Provide the (x, y) coordinate of the cell's center where the given text is located.  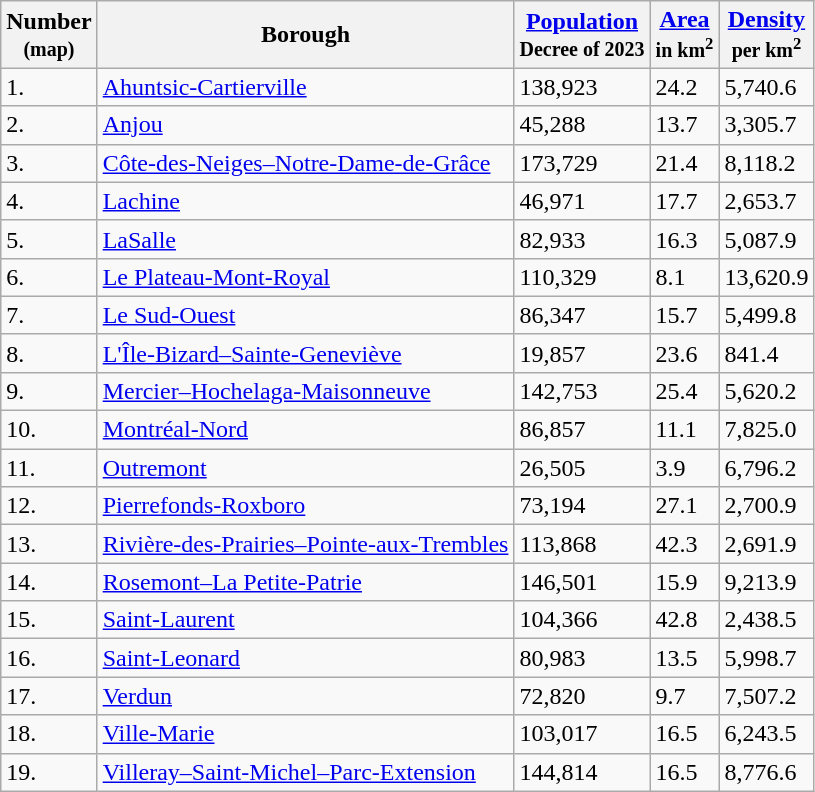
104,366 (582, 620)
110,329 (582, 277)
17.7 (684, 201)
27.1 (684, 506)
Lachine (306, 201)
9.7 (684, 696)
9,213.9 (766, 582)
2,700.9 (766, 506)
Le Plateau-Mont-Royal (306, 277)
23.6 (684, 353)
14. (49, 582)
841.4 (766, 353)
15. (49, 620)
12. (49, 506)
146,501 (582, 582)
Montréal-Nord (306, 430)
45,288 (582, 125)
138,923 (582, 87)
8. (49, 353)
7. (49, 315)
1. (49, 87)
21.4 (684, 163)
Le Sud-Ouest (306, 315)
142,753 (582, 391)
Anjou (306, 125)
3. (49, 163)
6. (49, 277)
11.1 (684, 430)
13,620.9 (766, 277)
Saint-Leonard (306, 658)
19. (49, 772)
25.4 (684, 391)
Ahuntsic-Cartierville (306, 87)
5,740.6 (766, 87)
2,691.9 (766, 544)
86,857 (582, 430)
Ville-Marie (306, 734)
Density per km2 (766, 34)
7,825.0 (766, 430)
8,118.2 (766, 163)
Population Decree of 2023 (582, 34)
11. (49, 468)
72,820 (582, 696)
3.9 (684, 468)
2,438.5 (766, 620)
Villeray–Saint-Michel–Parc-Extension (306, 772)
8.1 (684, 277)
17. (49, 696)
L'Île-Bizard–Sainte-Geneviève (306, 353)
144,814 (582, 772)
5,087.9 (766, 239)
2,653.7 (766, 201)
13.5 (684, 658)
LaSalle (306, 239)
Borough (306, 34)
13.7 (684, 125)
4. (49, 201)
82,933 (582, 239)
10. (49, 430)
5. (49, 239)
Area in km2 (684, 34)
86,347 (582, 315)
5,998.7 (766, 658)
6,796.2 (766, 468)
3,305.7 (766, 125)
Pierrefonds-Roxboro (306, 506)
46,971 (582, 201)
15.7 (684, 315)
113,868 (582, 544)
19,857 (582, 353)
15.9 (684, 582)
24.2 (684, 87)
6,243.5 (766, 734)
9. (49, 391)
73,194 (582, 506)
18. (49, 734)
42.3 (684, 544)
42.8 (684, 620)
16. (49, 658)
2. (49, 125)
Saint-Laurent (306, 620)
8,776.6 (766, 772)
Verdun (306, 696)
Outremont (306, 468)
13. (49, 544)
80,983 (582, 658)
5,499.8 (766, 315)
173,729 (582, 163)
26,505 (582, 468)
Côte-des-Neiges–Notre-Dame-de-Grâce (306, 163)
Number(map) (49, 34)
7,507.2 (766, 696)
Rosemont–La Petite-Patrie (306, 582)
Rivière-des-Prairies–Pointe-aux-Trembles (306, 544)
103,017 (582, 734)
5,620.2 (766, 391)
Mercier–Hochelaga-Maisonneuve (306, 391)
16.3 (684, 239)
